Extract the [X, Y] coordinate from the center of the cell holding the provided text.  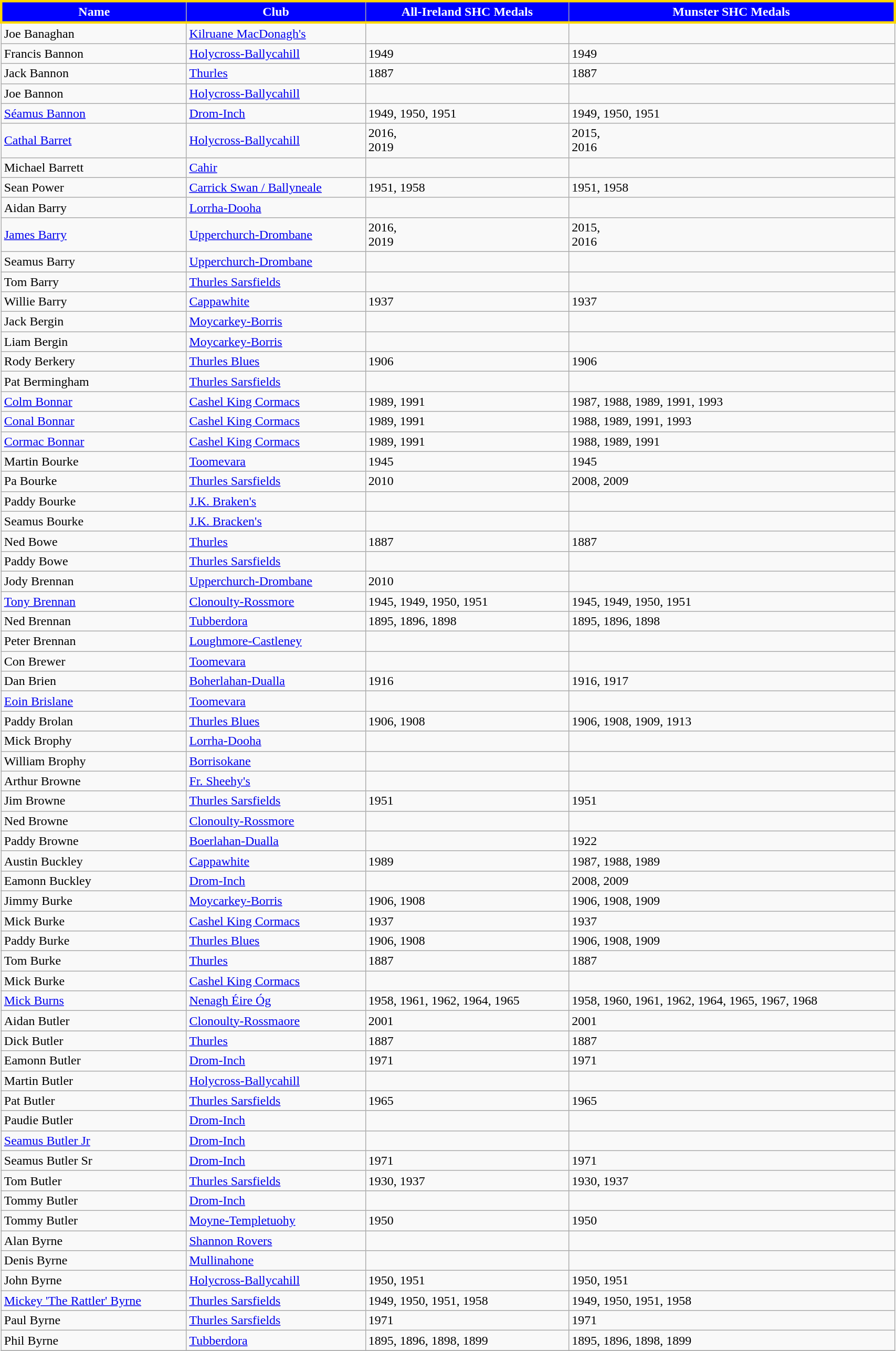
Eamonn Buckley [93, 881]
1989 [467, 861]
John Byrne [93, 1281]
Martin Bourke [93, 461]
1916 [467, 681]
Tony Brennan [93, 601]
William Brophy [93, 761]
Rody Berkery [93, 362]
1906, 1908, 1909, 1913 [732, 721]
Paddy Bourke [93, 501]
1958, 1960, 1961, 1962, 1964, 1965, 1967, 1968 [732, 1001]
Aidan Butler [93, 1021]
Boerlahan-Dualla [276, 841]
Eoin Brislane [93, 701]
1958, 1961, 1962, 1964, 1965 [467, 1001]
Peter Brennan [93, 641]
1922 [732, 841]
Ned Bowe [93, 541]
Seamus Butler Sr [93, 1160]
Jody Brennan [93, 581]
Tom Burke [93, 961]
Jimmy Burke [93, 901]
Pa Bourke [93, 481]
1988, 1989, 1991, 1993 [732, 421]
Joe Banaghan [93, 33]
Cahir [276, 167]
Mick Brophy [93, 741]
Jack Bergin [93, 322]
Carrick Swan / Ballyneale [276, 187]
Martin Butler [93, 1081]
Ned Browne [93, 821]
J.K. Bracken's [276, 521]
Name [93, 12]
Nenagh Éire Óg [276, 1001]
Mick Burns [93, 1001]
Paddy Browne [93, 841]
Arthur Browne [93, 781]
Denis Byrne [93, 1261]
Joe Bannon [93, 93]
Loughmore-Castleney [276, 641]
Borrisokane [276, 761]
Conal Bonnar [93, 421]
Seamus Butler Jr [93, 1141]
Boherlahan-Dualla [276, 681]
Austin Buckley [93, 861]
Jim Browne [93, 801]
Willie Barry [93, 302]
Seamus Barry [93, 261]
James Barry [93, 234]
Pat Butler [93, 1101]
1916, 1917 [732, 681]
Mickey 'The Rattler' Byrne [93, 1301]
Aidan Barry [93, 207]
Fr. Sheehy's [276, 781]
Liam Bergin [93, 342]
Dan Brien [93, 681]
Paddy Bowe [93, 561]
Con Brewer [93, 661]
Paul Byrne [93, 1321]
Tom Butler [93, 1180]
All-Ireland SHC Medals [467, 12]
Michael Barrett [93, 167]
Shannon Rovers [276, 1240]
1987, 1988, 1989 [732, 861]
Club [276, 12]
Mullinahone [276, 1261]
Dick Butler [93, 1041]
Tom Barry [93, 282]
Alan Byrne [93, 1240]
Jack Bannon [93, 73]
J.K. Braken's [276, 501]
Ned Brennan [93, 621]
Seamus Bourke [93, 521]
Kilruane MacDonagh's [276, 33]
Moyne-Templetuohy [276, 1220]
Munster SHC Medals [732, 12]
Colm Bonnar [93, 402]
Paudie Butler [93, 1121]
Pat Bermingham [93, 382]
1988, 1989, 1991 [732, 441]
Clonoulty-Rossmaore [276, 1021]
Eamonn Butler [93, 1061]
Cathal Barret [93, 141]
Phil Byrne [93, 1341]
1987, 1988, 1989, 1991, 1993 [732, 402]
Francis Bannon [93, 54]
Paddy Brolan [93, 721]
Séamus Bannon [93, 113]
Sean Power [93, 187]
Cormac Bonnar [93, 441]
Paddy Burke [93, 941]
